Provide the (x, y) coordinate of the cell's center where the given text is located.  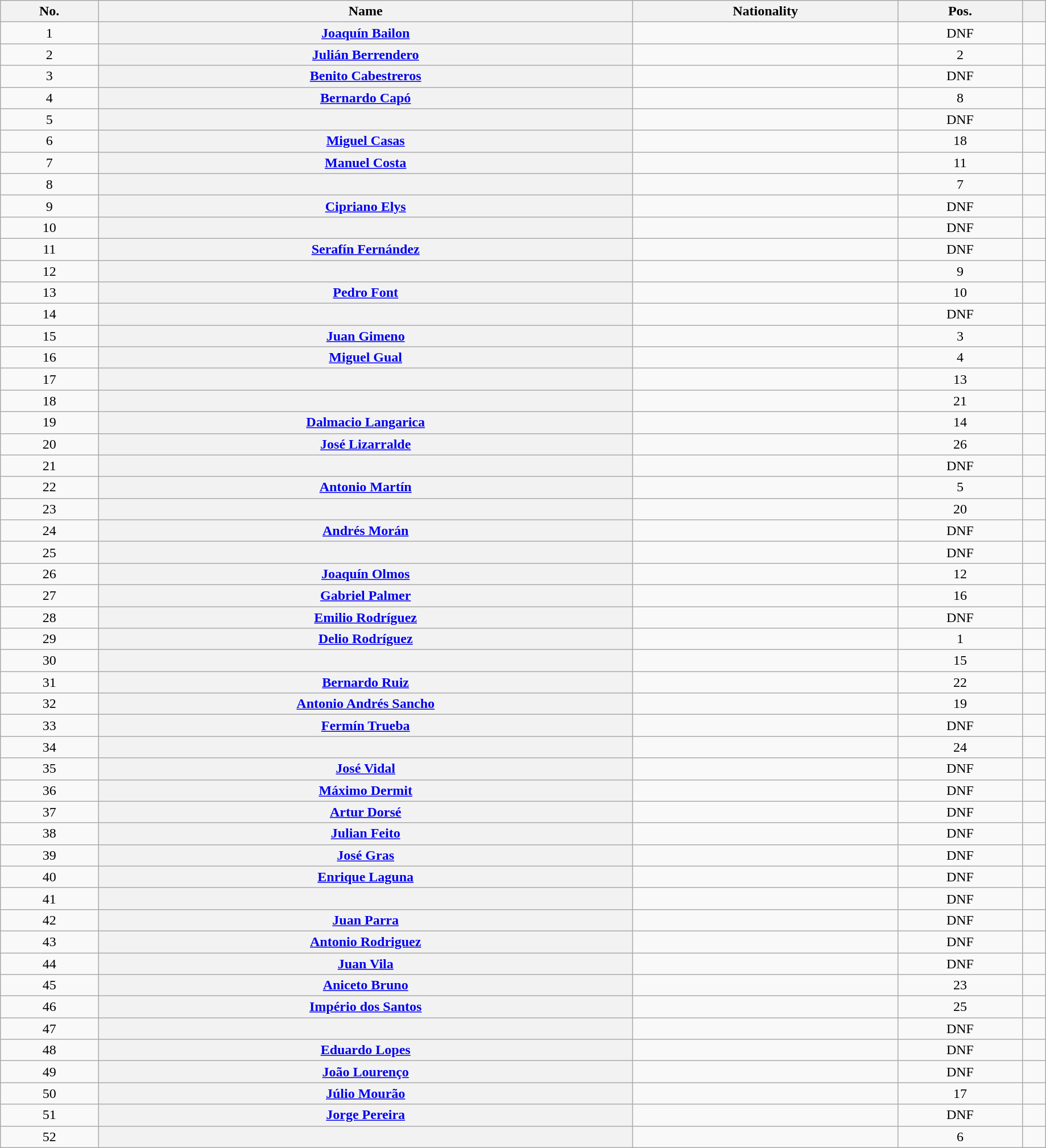
José Vidal (366, 769)
33 (49, 726)
Aniceto Bruno (366, 985)
29 (49, 639)
Andrés Morán (366, 531)
Juan Parra (366, 920)
Jorge Pereira (366, 1115)
48 (49, 1050)
47 (49, 1029)
Bernardo Capó (366, 98)
No. (49, 11)
Dalmacio Langarica (366, 422)
José Lizarralde (366, 444)
Antonio Rodriguez (366, 942)
Império dos Santos (366, 1007)
Manuel Costa (366, 163)
38 (49, 834)
José Gras (366, 855)
Cipriano Elys (366, 206)
46 (49, 1007)
43 (49, 942)
João Lourenço (366, 1072)
Máximo Dermit (366, 790)
Name (366, 11)
Miguel Casas (366, 141)
50 (49, 1093)
40 (49, 877)
Artur Dorsé (366, 812)
42 (49, 920)
45 (49, 985)
Julián Berrendero (366, 55)
28 (49, 617)
49 (49, 1072)
Antonio Andrés Sancho (366, 704)
Juan Vila (366, 964)
Pedro Font (366, 293)
Enrique Laguna (366, 877)
Miguel Gual (366, 358)
32 (49, 704)
Fermín Trueba (366, 726)
36 (49, 790)
34 (49, 747)
Joaquín Bailon (366, 33)
37 (49, 812)
Julian Feito (366, 834)
Delio Rodríguez (366, 639)
30 (49, 661)
Antonio Martín (366, 487)
Nationality (766, 11)
31 (49, 682)
41 (49, 898)
27 (49, 595)
44 (49, 964)
Bernardo Ruiz (366, 682)
Benito Cabestreros (366, 76)
Gabriel Palmer (366, 595)
Eduardo Lopes (366, 1050)
51 (49, 1115)
Júlio Mourão (366, 1093)
39 (49, 855)
52 (49, 1137)
Pos. (960, 11)
Joaquín Olmos (366, 574)
Juan Gimeno (366, 336)
Serafín Fernández (366, 249)
35 (49, 769)
Emilio Rodríguez (366, 617)
